Determine the [x, y] coordinate at the center of the cell enclosing the given text.  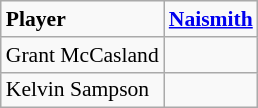
Kelvin Sampson [82, 90]
Grant McCasland [82, 55]
Player [82, 19]
Naismith [211, 19]
